Pinpoint the cell where the given text exists, returning its [X, Y] midpoint coordinate. 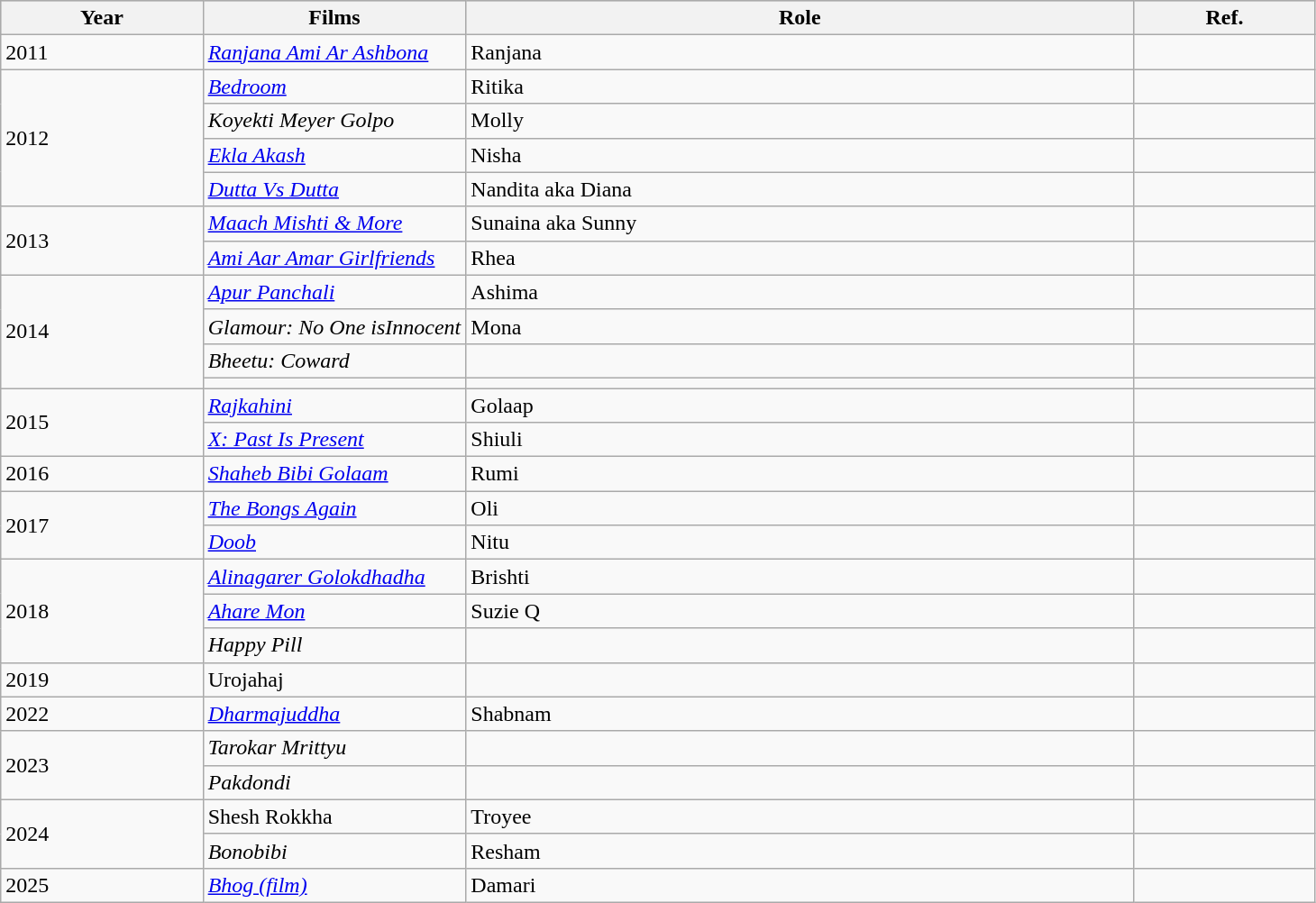
Glamour: No One isInnocent [334, 326]
Apur Panchali [334, 292]
Shabnam [800, 714]
Oli [800, 508]
Troyee [800, 816]
Year [102, 18]
Resham [800, 851]
2023 [102, 765]
2013 [102, 241]
Bheetu: Coward [334, 360]
Golaap [800, 405]
Suzie Q [800, 611]
Shiuli [800, 440]
X: Past Is Present [334, 440]
Ashima [800, 292]
Bhog (film) [334, 885]
Nisha [800, 155]
2018 [102, 611]
2022 [102, 714]
Shesh Rokkha [334, 816]
Ranjana [800, 52]
Molly [800, 121]
The Bongs Again [334, 508]
2015 [102, 422]
Doob [334, 543]
Happy Pill [334, 645]
Nandita aka Diana [800, 189]
Damari [800, 885]
Ami Aar Amar Girlfriends [334, 258]
2016 [102, 474]
Films [334, 18]
2025 [102, 885]
Bedroom [334, 87]
Rhea [800, 258]
2012 [102, 138]
2011 [102, 52]
Ritika [800, 87]
Urojahaj [334, 680]
Ahare Mon [334, 611]
Ranjana Ami Ar Ashbona [334, 52]
Sunaina aka Sunny [800, 223]
Alinagarer Golokdhadha [334, 577]
Shaheb Bibi Golaam [334, 474]
Ekla Akash [334, 155]
2014 [102, 332]
2024 [102, 834]
Rajkahini [334, 405]
Brishti [800, 577]
Rumi [800, 474]
Mona [800, 326]
Dharmajuddha [334, 714]
Ref. [1224, 18]
Bonobibi [334, 851]
Dutta Vs Dutta [334, 189]
Nitu [800, 543]
Maach Mishti & More [334, 223]
Tarokar Mrittyu [334, 748]
2019 [102, 680]
Pakdondi [334, 782]
Role [800, 18]
2017 [102, 525]
Koyekti Meyer Golpo [334, 121]
